From the cell containing the given text, extract its center point as [X, Y] coordinate. 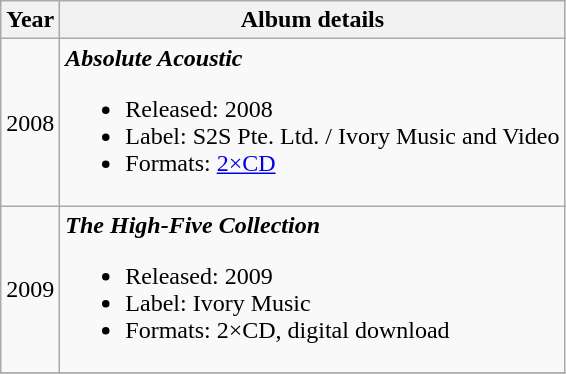
Album details [312, 20]
2009 [30, 290]
2008 [30, 122]
The High-Five CollectionReleased: 2009Label: Ivory MusicFormats: 2×CD, digital download [312, 290]
Year [30, 20]
Absolute AcousticReleased: 2008Label: S2S Pte. Ltd. / Ivory Music and VideoFormats: 2×CD [312, 122]
